Extract the [x, y] coordinate from the center of the cell holding the provided text.  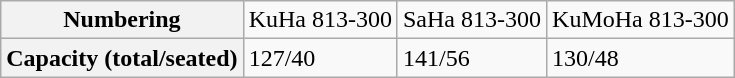
130/48 [641, 58]
127/40 [320, 58]
Capacity (total/seated) [122, 58]
SaHa 813-300 [472, 20]
KuMoHa 813-300 [641, 20]
141/56 [472, 58]
KuHa 813-300 [320, 20]
Numbering [122, 20]
